Find where the given text appears and provide that cell's center as [x, y] coordinate. 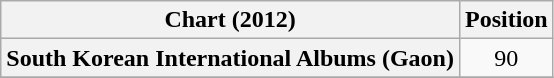
Chart (2012) [230, 20]
Position [506, 20]
South Korean International Albums (Gaon) [230, 58]
90 [506, 58]
